Pinpoint the cell where the given text exists, returning its [x, y] midpoint coordinate. 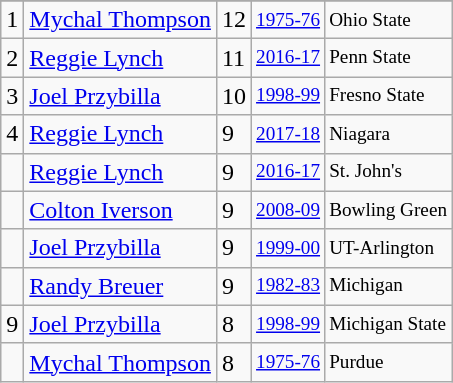
Penn State [388, 58]
2008-09 [288, 210]
Randy Breuer [120, 286]
2 [12, 58]
Colton Iverson [120, 210]
3 [12, 96]
4 [12, 134]
Purdue [388, 362]
Fresno State [388, 96]
2017-18 [288, 134]
Michigan [388, 286]
Ohio State [388, 20]
UT-Arlington [388, 248]
1982-83 [288, 286]
Bowling Green [388, 210]
St. John's [388, 172]
1 [12, 20]
1999-00 [288, 248]
10 [234, 96]
12 [234, 20]
11 [234, 58]
Niagara [388, 134]
Michigan State [388, 324]
